Output the [x, y] coordinate of the center of the cell containing the given text.  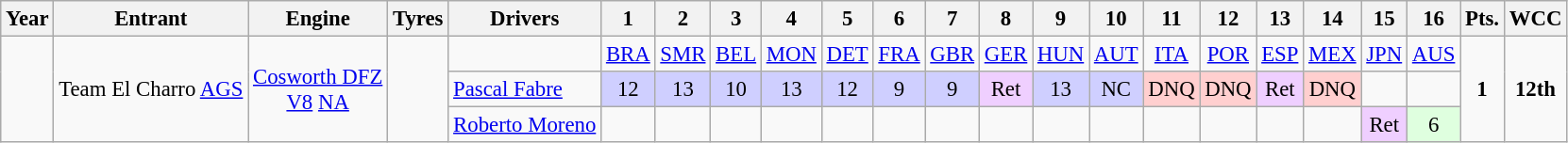
Entrant [151, 19]
5 [848, 19]
11 [1172, 19]
BRA [629, 55]
14 [1333, 19]
Cosworth DFZV8 NA [318, 90]
SMR [683, 55]
8 [1005, 19]
7 [952, 19]
NC [1116, 89]
MON [791, 55]
3 [736, 19]
GER [1005, 55]
Engine [318, 19]
Tyres [418, 19]
4 [791, 19]
JPN [1384, 55]
Year [27, 19]
15 [1384, 19]
12th [1535, 90]
FRA [899, 55]
AUT [1116, 55]
WCC [1535, 19]
HUN [1061, 55]
Pts. [1482, 19]
Drivers [525, 19]
GBR [952, 55]
BEL [736, 55]
2 [683, 19]
POR [1228, 55]
Roberto Moreno [525, 125]
Team El Charro AGS [151, 90]
16 [1434, 19]
DET [848, 55]
ITA [1172, 55]
MEX [1333, 55]
AUS [1434, 55]
Pascal Fabre [525, 89]
ESP [1280, 55]
